Provide the [X, Y] coordinate of the cell's center where the given text is located.  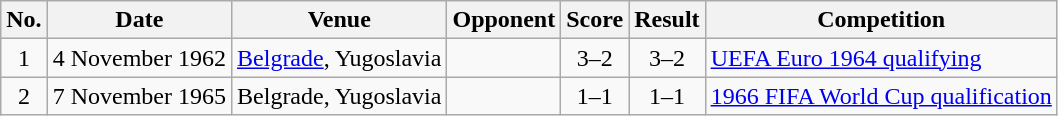
1966 FIFA World Cup qualification [881, 96]
1 [24, 58]
Score [595, 20]
Venue [340, 20]
UEFA Euro 1964 qualifying [881, 58]
4 November 1962 [139, 58]
No. [24, 20]
Opponent [504, 20]
2 [24, 96]
Competition [881, 20]
Date [139, 20]
Result [667, 20]
7 November 1965 [139, 96]
